Search for the cell housing the specified text and yield its [x, y] center coordinate. 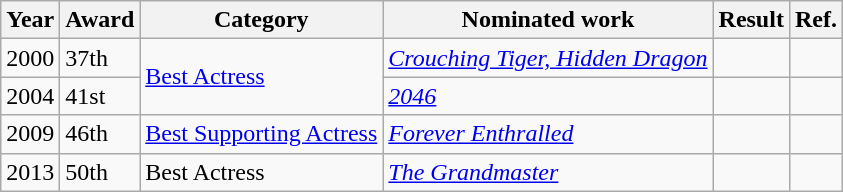
41st [100, 96]
37th [100, 58]
Category [262, 20]
2046 [548, 96]
Best Supporting Actress [262, 134]
2009 [30, 134]
Year [30, 20]
2013 [30, 172]
Ref. [816, 20]
The Grandmaster [548, 172]
Result [751, 20]
Award [100, 20]
Nominated work [548, 20]
Crouching Tiger, Hidden Dragon [548, 58]
46th [100, 134]
2004 [30, 96]
2000 [30, 58]
50th [100, 172]
Forever Enthralled [548, 134]
